Scan for the cell matching the given text and deliver its [x, y] coordinate at center. 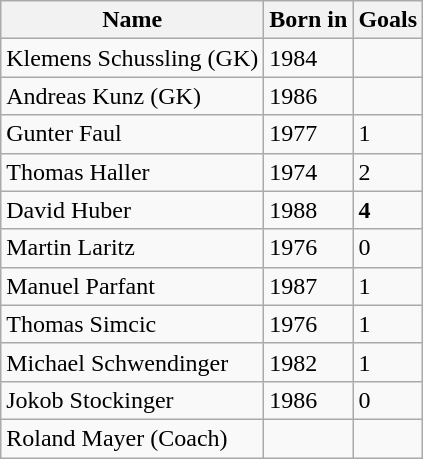
Gunter Faul [132, 134]
Thomas Haller [132, 172]
1987 [308, 286]
1982 [308, 362]
Name [132, 20]
David Huber [132, 210]
Goals [388, 20]
Andreas Kunz (GK) [132, 96]
Michael Schwendinger [132, 362]
Thomas Simcic [132, 324]
1988 [308, 210]
Klemens Schussling (GK) [132, 58]
Jokob Stockinger [132, 400]
Manuel Parfant [132, 286]
2 [388, 172]
4 [388, 210]
Martin Laritz [132, 248]
1977 [308, 134]
1984 [308, 58]
Roland Mayer (Coach) [132, 438]
1974 [308, 172]
Born in [308, 20]
